Detect which cell encompasses the target text, then output its (X, Y) center coordinate. 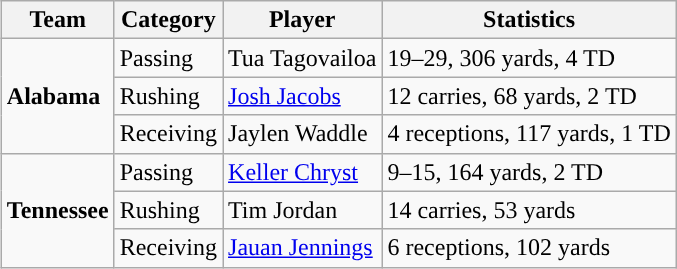
Statistics (529, 20)
14 carries, 53 yards (529, 210)
Tennessee (58, 210)
Category (168, 20)
Jaylen Waddle (302, 134)
Jauan Jennings (302, 248)
Team (58, 20)
19–29, 306 yards, 4 TD (529, 58)
Player (302, 20)
12 carries, 68 yards, 2 TD (529, 96)
4 receptions, 117 yards, 1 TD (529, 134)
9–15, 164 yards, 2 TD (529, 172)
Keller Chryst (302, 172)
Alabama (58, 96)
Tua Tagovailoa (302, 58)
Tim Jordan (302, 210)
Josh Jacobs (302, 96)
6 receptions, 102 yards (529, 248)
